Provide the (x, y) coordinate of the cell's center where the given text is located.  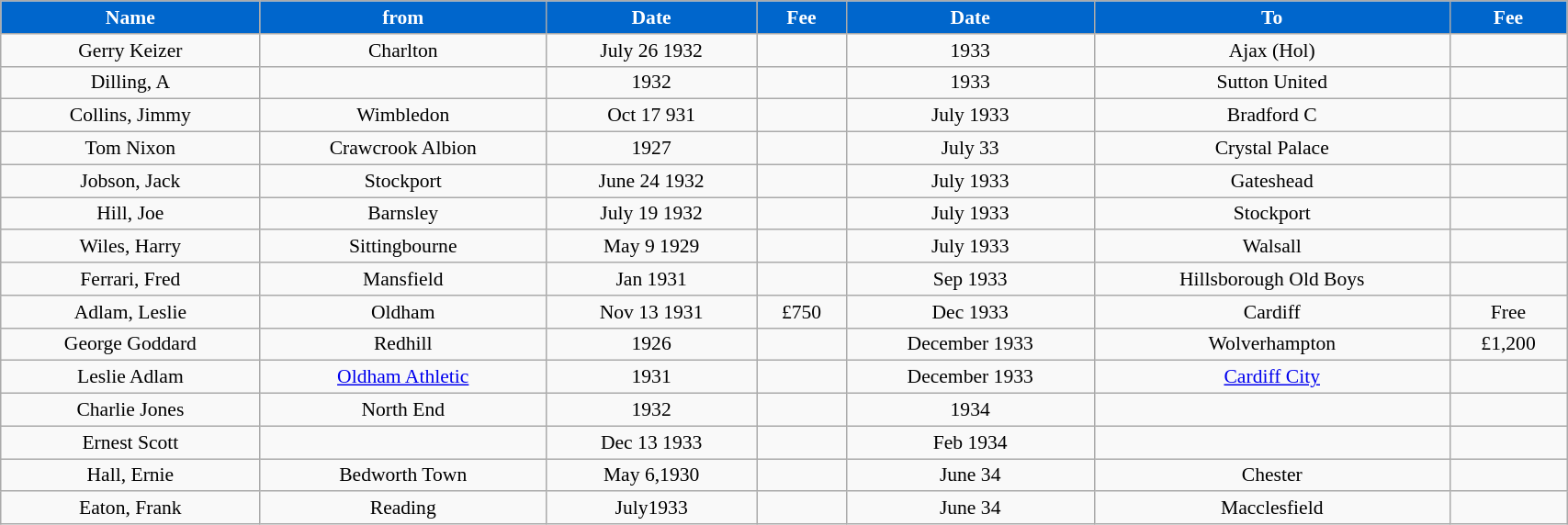
Name (130, 17)
Ajax (Hol) (1271, 50)
Oct 17 931 (650, 116)
Crawcrook Albion (403, 149)
Wolverhampton (1271, 344)
Jobson, Jack (130, 181)
Dec 1933 (970, 312)
June 24 1932 (650, 181)
George Goddard (130, 344)
Charlie Jones (130, 410)
Crystal Palace (1271, 149)
Dilling, A (130, 83)
Cardiff City (1271, 377)
1931 (650, 377)
July1933 (650, 508)
Tom Nixon (130, 149)
from (403, 17)
Bedworth Town (403, 475)
To (1271, 17)
Leslie Adlam (130, 377)
July 19 1932 (650, 214)
July 26 1932 (650, 50)
1934 (970, 410)
£750 (802, 312)
Sutton United (1271, 83)
Wiles, Harry (130, 247)
Jan 1931 (650, 279)
Oldham (403, 312)
Free (1508, 312)
Nov 13 1931 (650, 312)
Chester (1271, 475)
May 6,1930 (650, 475)
July 33 (970, 149)
Hillsborough Old Boys (1271, 279)
Reading (403, 508)
Bradford C (1271, 116)
Redhill (403, 344)
Barnsley (403, 214)
May 9 1929 (650, 247)
Macclesfield (1271, 508)
Gerry Keizer (130, 50)
Dec 13 1933 (650, 442)
Feb 1934 (970, 442)
Gateshead (1271, 181)
Charlton (403, 50)
Eaton, Frank (130, 508)
Oldham Athletic (403, 377)
1927 (650, 149)
Ernest Scott (130, 442)
1926 (650, 344)
North End (403, 410)
Hall, Ernie (130, 475)
Hill, Joe (130, 214)
Sittingbourne (403, 247)
£1,200 (1508, 344)
Walsall (1271, 247)
Ferrari, Fred (130, 279)
Collins, Jimmy (130, 116)
Mansfield (403, 279)
Cardiff (1271, 312)
Wimbledon (403, 116)
Sep 1933 (970, 279)
Adlam, Leslie (130, 312)
